Capture the cell that displays the provided text and extract its (x, y) central coordinate. 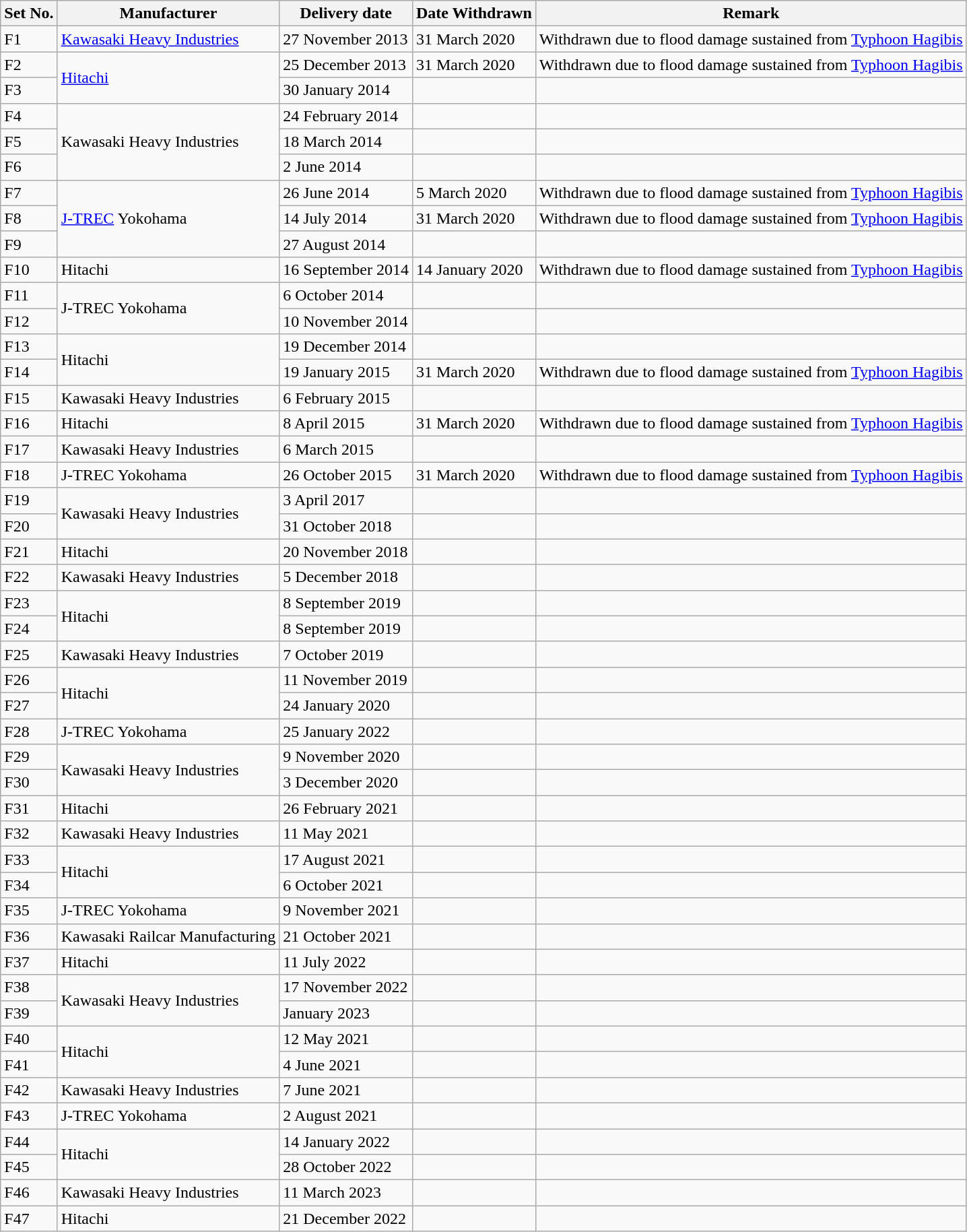
3 December 2020 (346, 783)
F9 (29, 244)
24 February 2014 (346, 116)
27 November 2013 (346, 39)
F27 (29, 705)
17 August 2021 (346, 860)
14 July 2014 (346, 218)
F46 (29, 1193)
25 December 2013 (346, 65)
F43 (29, 1115)
F7 (29, 193)
11 July 2022 (346, 962)
F37 (29, 962)
F13 (29, 347)
F44 (29, 1142)
F39 (29, 1013)
F22 (29, 577)
14 January 2022 (346, 1142)
8 April 2015 (346, 424)
21 December 2022 (346, 1219)
6 March 2015 (346, 449)
F35 (29, 911)
5 March 2020 (474, 193)
14 January 2020 (474, 269)
9 November 2020 (346, 757)
Kawasaki Railcar Manufacturing (168, 936)
2 August 2021 (346, 1115)
F34 (29, 885)
F28 (29, 731)
6 October 2014 (346, 295)
19 December 2014 (346, 347)
24 January 2020 (346, 705)
F21 (29, 552)
F33 (29, 860)
30 January 2014 (346, 90)
F14 (29, 372)
9 November 2021 (346, 911)
F26 (29, 680)
26 February 2021 (346, 808)
20 November 2018 (346, 552)
F6 (29, 167)
F17 (29, 449)
F38 (29, 987)
F42 (29, 1090)
6 February 2015 (346, 398)
F36 (29, 936)
19 January 2015 (346, 372)
F47 (29, 1219)
F20 (29, 526)
3 April 2017 (346, 500)
F19 (29, 500)
F3 (29, 90)
26 June 2014 (346, 193)
F41 (29, 1064)
10 November 2014 (346, 321)
6 October 2021 (346, 885)
11 November 2019 (346, 680)
26 October 2015 (346, 475)
F24 (29, 628)
28 October 2022 (346, 1167)
F23 (29, 603)
January 2023 (346, 1013)
11 March 2023 (346, 1193)
4 June 2021 (346, 1064)
F15 (29, 398)
31 October 2018 (346, 526)
Remark (751, 13)
Delivery date (346, 13)
F16 (29, 424)
7 June 2021 (346, 1090)
F30 (29, 783)
F12 (29, 321)
Date Withdrawn (474, 13)
F8 (29, 218)
F2 (29, 65)
F45 (29, 1167)
F1 (29, 39)
27 August 2014 (346, 244)
2 June 2014 (346, 167)
F11 (29, 295)
25 January 2022 (346, 731)
F10 (29, 269)
Manufacturer (168, 13)
F40 (29, 1039)
11 May 2021 (346, 834)
18 March 2014 (346, 141)
16 September 2014 (346, 269)
7 October 2019 (346, 654)
17 November 2022 (346, 987)
F18 (29, 475)
Set No. (29, 13)
F32 (29, 834)
F25 (29, 654)
5 December 2018 (346, 577)
21 October 2021 (346, 936)
F31 (29, 808)
F5 (29, 141)
F4 (29, 116)
F29 (29, 757)
12 May 2021 (346, 1039)
